Provide the (x, y) coordinate of the cell's center where the given text is located.  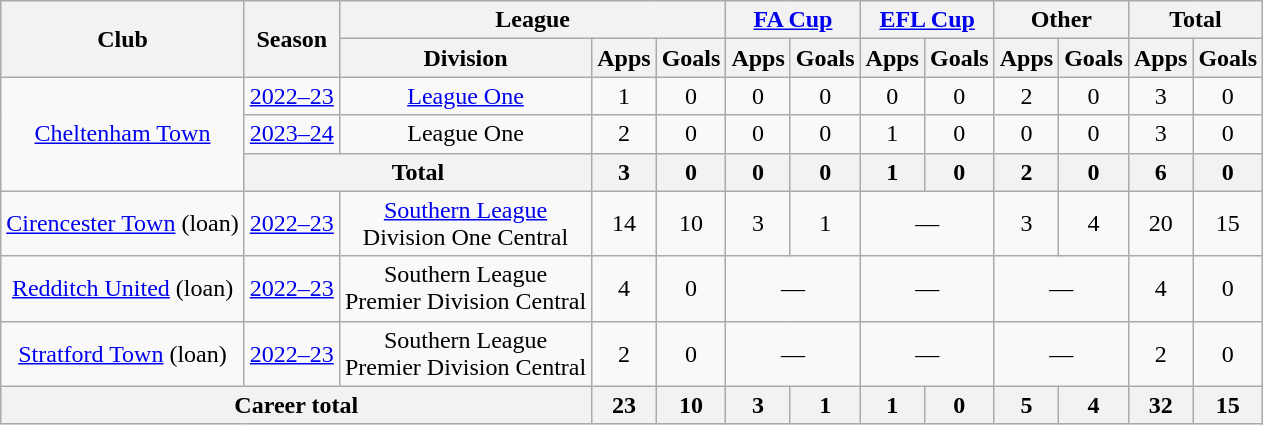
Career total (296, 405)
Southern LeagueDivision One Central (465, 224)
5 (1026, 405)
Club (123, 39)
6 (1160, 172)
Stratford Town (loan) (123, 354)
2023–24 (292, 134)
Redditch United (loan) (123, 288)
Cheltenham Town (123, 134)
League (532, 20)
Season (292, 39)
EFL Cup (927, 20)
FA Cup (793, 20)
14 (624, 224)
Cirencester Town (loan) (123, 224)
20 (1160, 224)
Division (465, 58)
32 (1160, 405)
23 (624, 405)
Other (1061, 20)
